Identify which cell holds the provided text, then report its (x, y) central coordinate. 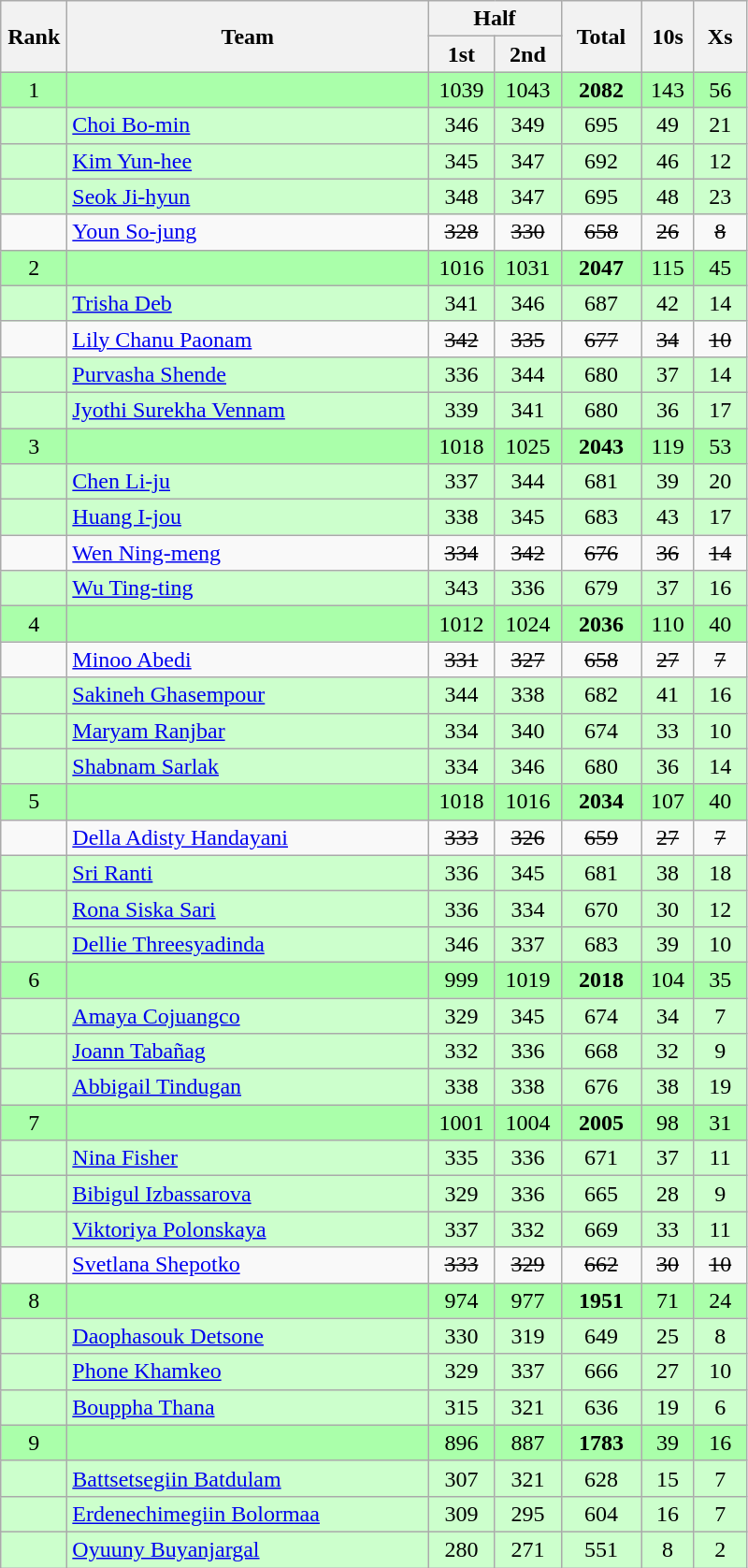
1012 (462, 624)
Battsetsegiin Batdulam (248, 1478)
887 (527, 1443)
1951 (601, 1300)
669 (601, 1229)
309 (462, 1514)
98 (668, 1123)
4 (34, 624)
Della Adisty Handayani (248, 837)
280 (462, 1549)
119 (668, 446)
1 (34, 90)
1001 (462, 1123)
Wu Ting-ting (248, 588)
Wen Ning-meng (248, 553)
26 (668, 232)
Jyothi Surekha Vennam (248, 410)
Rona Siska Sari (248, 908)
43 (668, 517)
677 (601, 339)
2082 (601, 90)
339 (462, 410)
Erdenechimegiin Bolormaa (248, 1514)
327 (527, 660)
1031 (527, 268)
2047 (601, 268)
Shabnam Sarlak (248, 766)
15 (668, 1478)
331 (462, 660)
56 (720, 90)
271 (527, 1549)
35 (720, 980)
Sakineh Ghasempour (248, 695)
28 (668, 1194)
999 (462, 980)
2043 (601, 446)
Nina Fisher (248, 1158)
31 (720, 1123)
107 (668, 802)
2nd (527, 54)
Abbigail Tindugan (248, 1087)
662 (601, 1265)
Daophasouk Detsone (248, 1336)
2005 (601, 1123)
319 (527, 1336)
682 (601, 695)
328 (462, 232)
Joann Tabañag (248, 1052)
46 (668, 161)
679 (601, 588)
1019 (527, 980)
2018 (601, 980)
71 (668, 1300)
42 (668, 303)
Dellie Threesyadinda (248, 944)
670 (601, 908)
20 (720, 482)
2036 (601, 624)
Svetlana Shepotko (248, 1265)
23 (720, 196)
Huang I-jou (248, 517)
Amaya Cojuangco (248, 1015)
25 (668, 1336)
Lily Chanu Paonam (248, 339)
1039 (462, 90)
Team (248, 36)
Xs (720, 36)
Youn So-jung (248, 232)
649 (601, 1336)
41 (668, 695)
Choi Bo-min (248, 125)
636 (601, 1407)
1004 (527, 1123)
Bouppha Thana (248, 1407)
659 (601, 837)
110 (668, 624)
18 (720, 873)
Sri Ranti (248, 873)
Viktoriya Polonskaya (248, 1229)
Total (601, 36)
896 (462, 1443)
3 (34, 446)
Maryam Ranjbar (248, 731)
1024 (527, 624)
977 (527, 1300)
307 (462, 1478)
687 (601, 303)
53 (720, 446)
Kim Yun-hee (248, 161)
349 (527, 125)
Rank (34, 36)
32 (668, 1052)
Purvasha Shende (248, 374)
Phone Khamkeo (248, 1372)
24 (720, 1300)
974 (462, 1300)
551 (601, 1549)
604 (601, 1514)
Oyuuny Buyanjargal (248, 1549)
326 (527, 837)
115 (668, 268)
340 (527, 731)
1025 (527, 446)
315 (462, 1407)
295 (527, 1514)
628 (601, 1478)
Seok Ji-hyun (248, 196)
Minoo Abedi (248, 660)
45 (720, 268)
692 (601, 161)
343 (462, 588)
104 (668, 980)
49 (668, 125)
668 (601, 1052)
48 (668, 196)
10s (668, 36)
Bibigul Izbassarova (248, 1194)
143 (668, 90)
21 (720, 125)
1783 (601, 1443)
1st (462, 54)
671 (601, 1158)
5 (34, 802)
Trisha Deb (248, 303)
Half (495, 19)
Chen Li-ju (248, 482)
1043 (527, 90)
2034 (601, 802)
666 (601, 1372)
348 (462, 196)
665 (601, 1194)
